Locate the cell with the specified text and output its [X, Y] center coordinate. 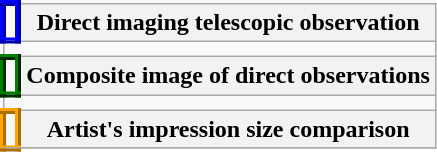
Direct imaging telescopic observation [228, 22]
Artist's impression size comparison [228, 129]
Composite image of direct observations [228, 76]
